From the cell containing the given text, extract its center point as [X, Y] coordinate. 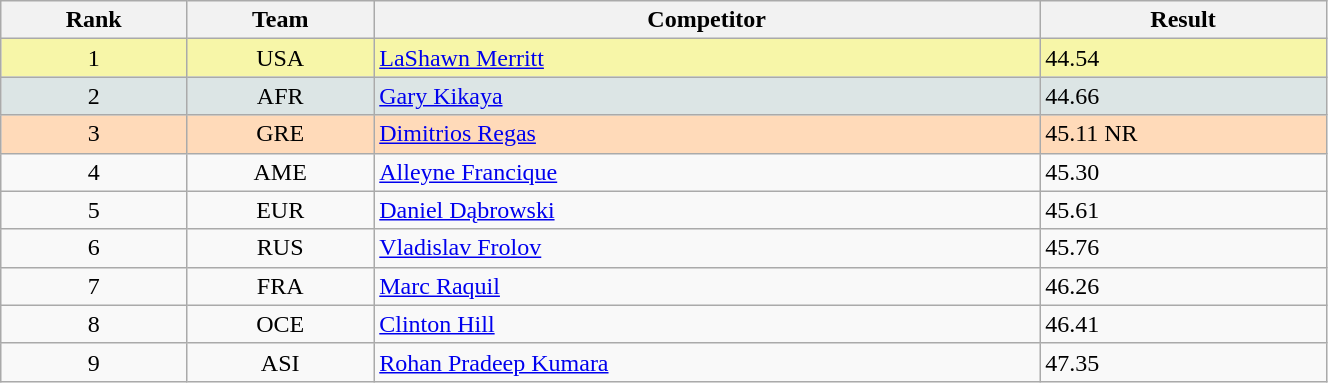
Result [1184, 20]
Gary Kikaya [707, 96]
Rohan Pradeep Kumara [707, 362]
5 [94, 210]
RUS [280, 248]
Rank [94, 20]
44.54 [1184, 58]
46.26 [1184, 286]
45.76 [1184, 248]
Dimitrios Regas [707, 134]
8 [94, 324]
4 [94, 172]
1 [94, 58]
3 [94, 134]
45.61 [1184, 210]
Competitor [707, 20]
2 [94, 96]
Clinton Hill [707, 324]
Team [280, 20]
Marc Raquil [707, 286]
AFR [280, 96]
Vladislav Frolov [707, 248]
LaShawn Merritt [707, 58]
44.66 [1184, 96]
46.41 [1184, 324]
45.30 [1184, 172]
OCE [280, 324]
GRE [280, 134]
47.35 [1184, 362]
6 [94, 248]
EUR [280, 210]
9 [94, 362]
FRA [280, 286]
Daniel Dąbrowski [707, 210]
USA [280, 58]
AME [280, 172]
ASI [280, 362]
7 [94, 286]
Alleyne Francique [707, 172]
45.11 NR [1184, 134]
